Return the [X, Y] coordinate for the center point of the cell that contains the specified text.  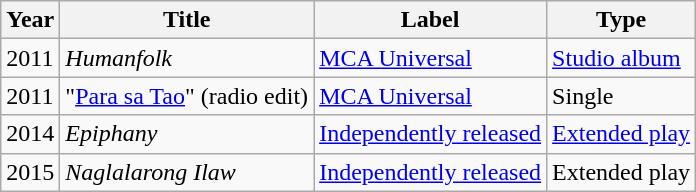
Type [622, 20]
Title [187, 20]
2015 [30, 172]
Humanfolk [187, 58]
Epiphany [187, 134]
Studio album [622, 58]
2014 [30, 134]
Label [430, 20]
Year [30, 20]
"Para sa Tao" (radio edit) [187, 96]
Naglalarong Ilaw [187, 172]
Single [622, 96]
